Return (x, y) of the center of cell containing provided text 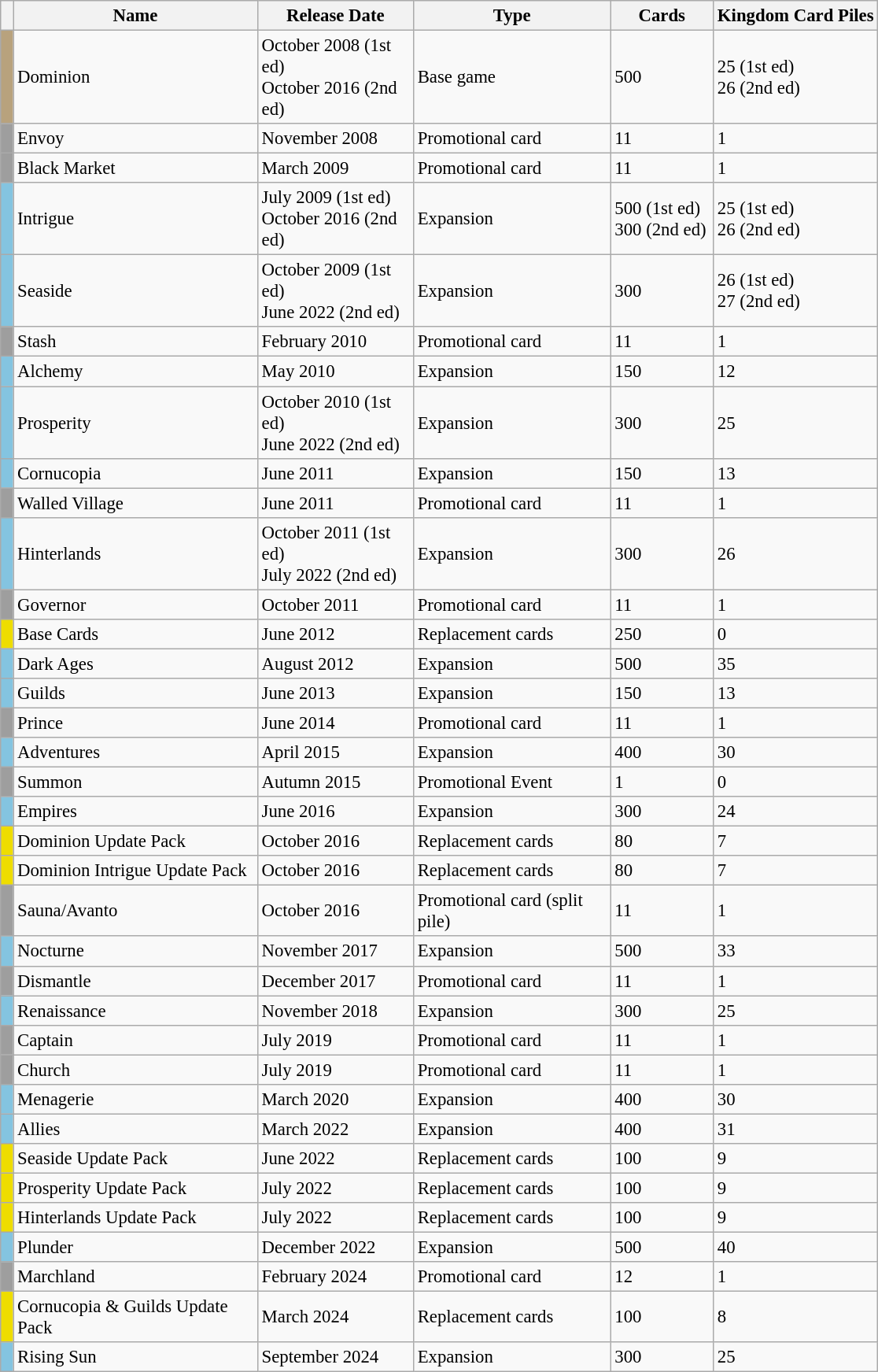
King­dom Card Piles (796, 16)
Prince (135, 723)
500 (1st ed)300 (2nd ed) (662, 219)
October 2008 (1st ed)October 2016 (2nd ed) (335, 77)
September 2024 (335, 1357)
Sauna/Avanto (135, 912)
April 2015 (335, 753)
Base Cards (135, 634)
Re­lease Date (335, 16)
October 2011 (1st ed)July 2022 (2nd ed) (335, 553)
Dark Ages (135, 664)
Menagerie (135, 1099)
Walled Village (135, 503)
31 (796, 1129)
Captain (135, 1040)
Plunder (135, 1247)
December 2022 (335, 1247)
Hinterlands (135, 553)
33 (796, 951)
March 2020 (335, 1099)
Dominion (135, 77)
Promotional card (split pile) (511, 912)
Autumn 2015 (335, 782)
August 2012 (335, 664)
Prosperity Update Pack (135, 1188)
July 2009 (1st ed)October 2016 (2nd ed) (335, 219)
Cornucopia & Guilds Update Pack (135, 1318)
24 (796, 812)
June 2013 (335, 693)
Dismantle (135, 981)
Prosperity (135, 422)
November 2018 (335, 1011)
Dominion Update Pack (135, 841)
Governor (135, 605)
Empires (135, 812)
Nocturne (135, 951)
Church (135, 1070)
October 2009 (1st ed)June 2022 (2nd ed) (335, 291)
Hinterlands Update Pack (135, 1218)
February 2024 (335, 1277)
March 2022 (335, 1129)
250 (662, 634)
Type (511, 16)
February 2010 (335, 342)
Renaissance (135, 1011)
8 (796, 1318)
March 2024 (335, 1318)
Rising Sun (135, 1357)
26 (1st ed)27 (2nd ed) (796, 291)
Cards (662, 16)
June 2022 (335, 1159)
35 (796, 664)
June 2016 (335, 812)
March 2009 (335, 168)
June 2012 (335, 634)
40 (796, 1247)
Alchemy (135, 372)
November 2017 (335, 951)
Cornucopia (135, 473)
Stash (135, 342)
May 2010 (335, 372)
Envoy (135, 139)
December 2017 (335, 981)
Name (135, 16)
Promotional Event (511, 782)
June 2014 (335, 723)
Marchland (135, 1277)
October 2011 (335, 605)
Summon (135, 782)
Seaside Update Pack (135, 1159)
October 2010 (1st ed)June 2022 (2nd ed) (335, 422)
26 (796, 553)
Guilds (135, 693)
Intrigue (135, 219)
Dominion Intrigue Update Pack (135, 871)
Allies (135, 1129)
Black Market (135, 168)
Base game (511, 77)
Adventures (135, 753)
Seaside (135, 291)
November 2008 (335, 139)
